Search for the cell housing the specified text and yield its (X, Y) center coordinate. 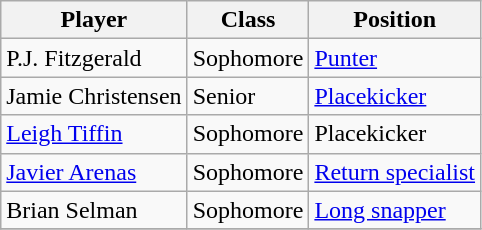
Senior (248, 96)
Jamie Christensen (94, 96)
Long snapper (395, 210)
Leigh Tiffin (94, 134)
Brian Selman (94, 210)
Return specialist (395, 172)
Javier Arenas (94, 172)
Position (395, 20)
Punter (395, 58)
P.J. Fitzgerald (94, 58)
Player (94, 20)
Class (248, 20)
